Identify which cell holds the provided text, then report its [X, Y] central coordinate. 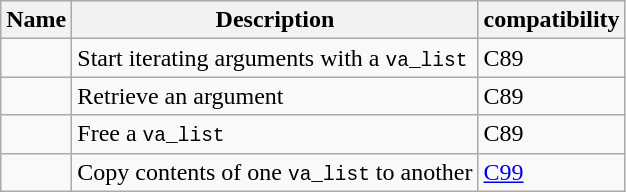
Retrieve an argument [275, 96]
C99 [552, 172]
Name [36, 20]
Free a va_list [275, 134]
Start iterating arguments with a va_list [275, 58]
compatibility [552, 20]
Description [275, 20]
Copy contents of one va_list to another [275, 172]
